Pinpoint the cell where the given text exists, returning its [X, Y] midpoint coordinate. 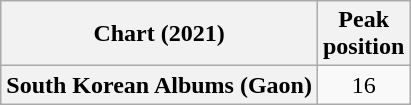
Chart (2021) [160, 34]
South Korean Albums (Gaon) [160, 85]
16 [363, 85]
Peakposition [363, 34]
